Scan for the cell matching the given text and deliver its (x, y) coordinate at center. 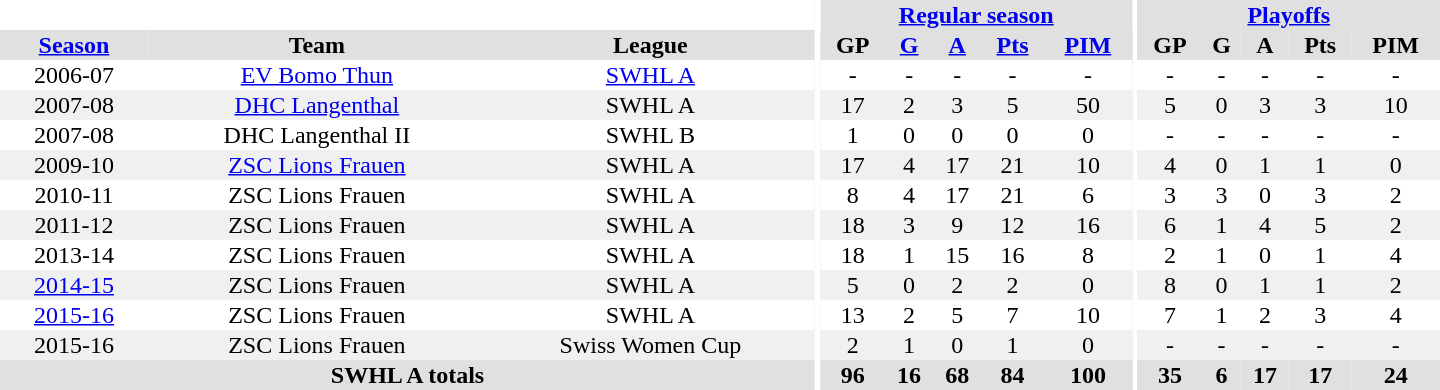
68 (957, 375)
100 (1088, 375)
DHC Langenthal (317, 105)
Team (317, 45)
Playoffs (1289, 15)
9 (957, 225)
2009-10 (74, 165)
2014-15 (74, 285)
DHC Langenthal II (317, 135)
2011-12 (74, 225)
24 (1396, 375)
2010-11 (74, 195)
SWHL A totals (408, 375)
15 (957, 255)
96 (852, 375)
84 (1012, 375)
50 (1088, 105)
Swiss Women Cup (650, 345)
Regular season (976, 15)
SWHL B (650, 135)
Season (74, 45)
2013-14 (74, 255)
League (650, 45)
2006-07 (74, 75)
EV Bomo Thun (317, 75)
35 (1170, 375)
12 (1012, 225)
13 (852, 315)
